Scan for the cell matching the given text and deliver its (x, y) coordinate at center. 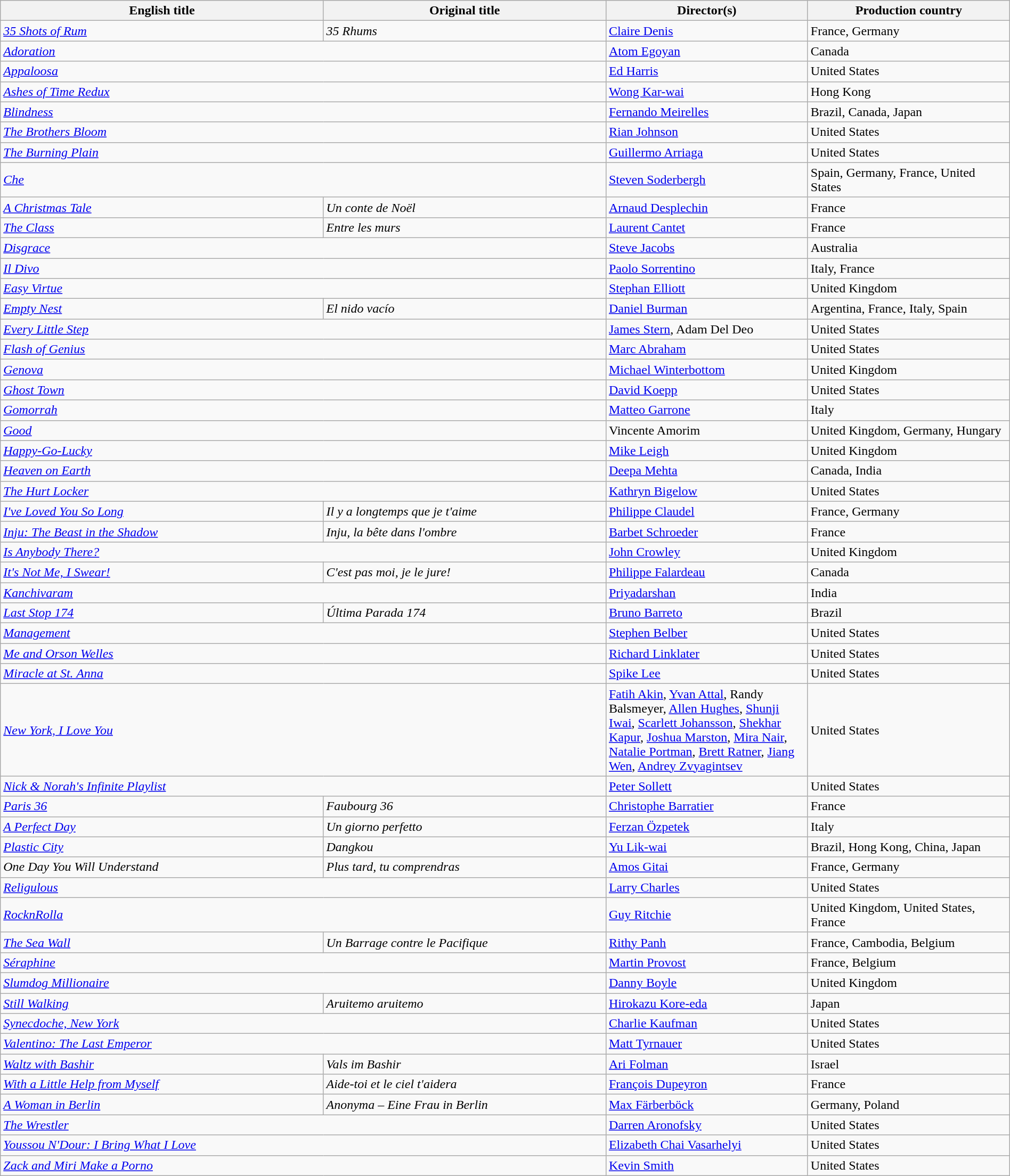
Rian Johnson (706, 132)
Ed Harris (706, 71)
A Christmas Tale (162, 207)
Easy Virtue (304, 289)
Italy, France (909, 268)
Daniel Burman (706, 309)
Un Barrage contre le Pacifique (465, 942)
Il Divo (304, 268)
Entre les murs (465, 227)
François Dupeyron (706, 1084)
Martin Provost (706, 962)
France, Belgium (909, 962)
Hirokazu Kore-eda (706, 1003)
Appaloosa (304, 71)
Slumdog Millionaire (304, 983)
Un conte de Noël (465, 207)
Un giorno perfetto (465, 827)
Priyadarshan (706, 593)
Zack and Miri Make a Porno (304, 1165)
The Hurt Locker (304, 491)
It's Not Me, I Swear! (162, 572)
Hong Kong (909, 92)
Rithy Panh (706, 942)
The Class (162, 227)
Guillermo Arriaga (706, 152)
Still Walking (162, 1003)
Miracle at St. Anna (304, 674)
Youssou N'Dour: I Bring What I Love (304, 1145)
James Stern, Adam Del Deo (706, 329)
John Crowley (706, 552)
Fernando Meirelles (706, 112)
Valentino: The Last Emperor (304, 1044)
Stephan Elliott (706, 289)
Germany, Poland (909, 1105)
Ghost Town (304, 390)
Original title (465, 11)
Philippe Claudel (706, 511)
Disgrace (304, 248)
Brazil, Canada, Japan (909, 112)
Flash of Genius (304, 349)
Amos Gitai (706, 867)
Arnaud Desplechin (706, 207)
Production country (909, 11)
RocknRolla (304, 915)
Faubourg 36 (465, 806)
Genova (304, 370)
Happy-Go-Lucky (304, 451)
35 Shots of Rum (162, 31)
New York, I Love You (304, 730)
A Woman in Berlin (162, 1105)
Director(s) (706, 11)
Paris 36 (162, 806)
Plus tard, tu comprendras (465, 867)
The Burning Plain (304, 152)
Steven Soderbergh (706, 180)
United Kingdom, Germany, Hungary (909, 430)
Danny Boyle (706, 983)
Vincente Amorim (706, 430)
Last Stop 174 (162, 613)
Steve Jacobs (706, 248)
Ari Folman (706, 1064)
Kanchivaram (304, 593)
One Day You Will Understand (162, 867)
Blindness (304, 112)
Bruno Barreto (706, 613)
Elizabeth Chai Vasarhelyi (706, 1145)
Larry Charles (706, 887)
Darren Aronofsky (706, 1125)
35 Rhums (465, 31)
Aide-toi et le ciel t'aidera (465, 1084)
Brazil (909, 613)
Adoration (304, 51)
Waltz with Bashir (162, 1064)
Management (304, 633)
Barbet Schroeder (706, 532)
Ferzan Özpetek (706, 827)
Ashes of Time Redux (304, 92)
Argentina, France, Italy, Spain (909, 309)
With a Little Help from Myself (162, 1084)
Heaven on Earth (304, 471)
Max Färberböck (706, 1105)
The Brothers Bloom (304, 132)
Wong Kar-wai (706, 92)
Nick & Norah's Infinite Playlist (304, 786)
Christophe Barratier (706, 806)
Spike Lee (706, 674)
Synecdoche, New York (304, 1024)
Good (304, 430)
India (909, 593)
Che (304, 180)
Deepa Mehta (706, 471)
Il y a longtemps que je t'aime (465, 511)
English title (162, 11)
Laurent Cantet (706, 227)
Philippe Falardeau (706, 572)
Anonyma – Eine Frau in Berlin (465, 1105)
Australia (909, 248)
Dangkou (465, 847)
Atom Egoyan (706, 51)
United Kingdom, United States, France (909, 915)
Stephen Belber (706, 633)
Marc Abraham (706, 349)
Gomorrah (304, 410)
The Wrestler (304, 1125)
Vals im Bashir (465, 1064)
Spain, Germany, France, United States (909, 180)
Richard Linklater (706, 654)
I've Loved You So Long (162, 511)
Me and Orson Welles (304, 654)
El nido vacío (465, 309)
Séraphine (304, 962)
Canada, India (909, 471)
Every Little Step (304, 329)
Is Anybody There? (304, 552)
Michael Winterbottom (706, 370)
C'est pas moi, je le jure! (465, 572)
Empty Nest (162, 309)
Israel (909, 1064)
Charlie Kaufman (706, 1024)
Guy Ritchie (706, 915)
The Sea Wall (162, 942)
Japan (909, 1003)
Inju: The Beast in the Shadow (162, 532)
Brazil, Hong Kong, China, Japan (909, 847)
Paolo Sorrentino (706, 268)
Matt Tyrnauer (706, 1044)
Claire Denis (706, 31)
Kevin Smith (706, 1165)
Yu Lik-wai (706, 847)
A Perfect Day (162, 827)
Mike Leigh (706, 451)
David Koepp (706, 390)
Kathryn Bigelow (706, 491)
Religulous (304, 887)
Inju, la bête dans l'ombre (465, 532)
Matteo Garrone (706, 410)
Peter Sollett (706, 786)
Plastic City (162, 847)
France, Cambodia, Belgium (909, 942)
Aruitemo aruitemo (465, 1003)
Última Parada 174 (465, 613)
